Detect which cell encompasses the target text, then output its (x, y) center coordinate. 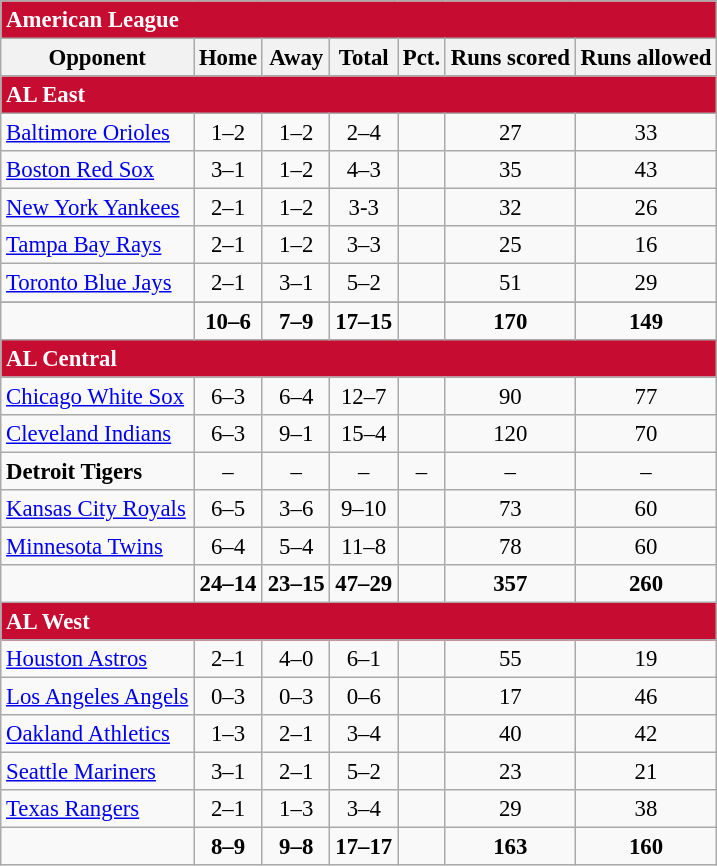
Cleveland Indians (98, 433)
40 (510, 734)
17–17 (364, 847)
90 (510, 396)
17–15 (364, 321)
10–6 (228, 321)
AL East (359, 95)
32 (510, 208)
3–3 (364, 245)
5–4 (296, 546)
Los Angeles Angels (98, 697)
170 (510, 321)
Away (296, 58)
4–0 (296, 659)
Toronto Blue Jays (98, 283)
Tampa Bay Rays (98, 245)
27 (510, 133)
6–5 (228, 509)
26 (646, 208)
8–9 (228, 847)
21 (646, 772)
163 (510, 847)
New York Yankees (98, 208)
Runs allowed (646, 58)
70 (646, 433)
19 (646, 659)
12–7 (364, 396)
51 (510, 283)
Texas Rangers (98, 809)
23 (510, 772)
3–6 (296, 509)
42 (646, 734)
3-3 (364, 208)
15–4 (364, 433)
357 (510, 584)
17 (510, 697)
Runs scored (510, 58)
7–9 (296, 321)
Boston Red Sox (98, 170)
4–3 (364, 170)
9–10 (364, 509)
77 (646, 396)
Kansas City Royals (98, 509)
6–1 (364, 659)
43 (646, 170)
16 (646, 245)
47–29 (364, 584)
Pct. (422, 58)
160 (646, 847)
9–1 (296, 433)
35 (510, 170)
33 (646, 133)
55 (510, 659)
Houston Astros (98, 659)
Minnesota Twins (98, 546)
23–15 (296, 584)
AL Central (359, 358)
11–8 (364, 546)
Home (228, 58)
Opponent (98, 58)
0–6 (364, 697)
149 (646, 321)
Total (364, 58)
25 (510, 245)
46 (646, 697)
78 (510, 546)
Chicago White Sox (98, 396)
Oakland Athletics (98, 734)
38 (646, 809)
Detroit Tigers (98, 471)
260 (646, 584)
Seattle Mariners (98, 772)
Baltimore Orioles (98, 133)
2–4 (364, 133)
120 (510, 433)
73 (510, 509)
24–14 (228, 584)
AL West (359, 621)
9–8 (296, 847)
American League (359, 20)
